Scan for the cell matching the given text and deliver its [x, y] coordinate at center. 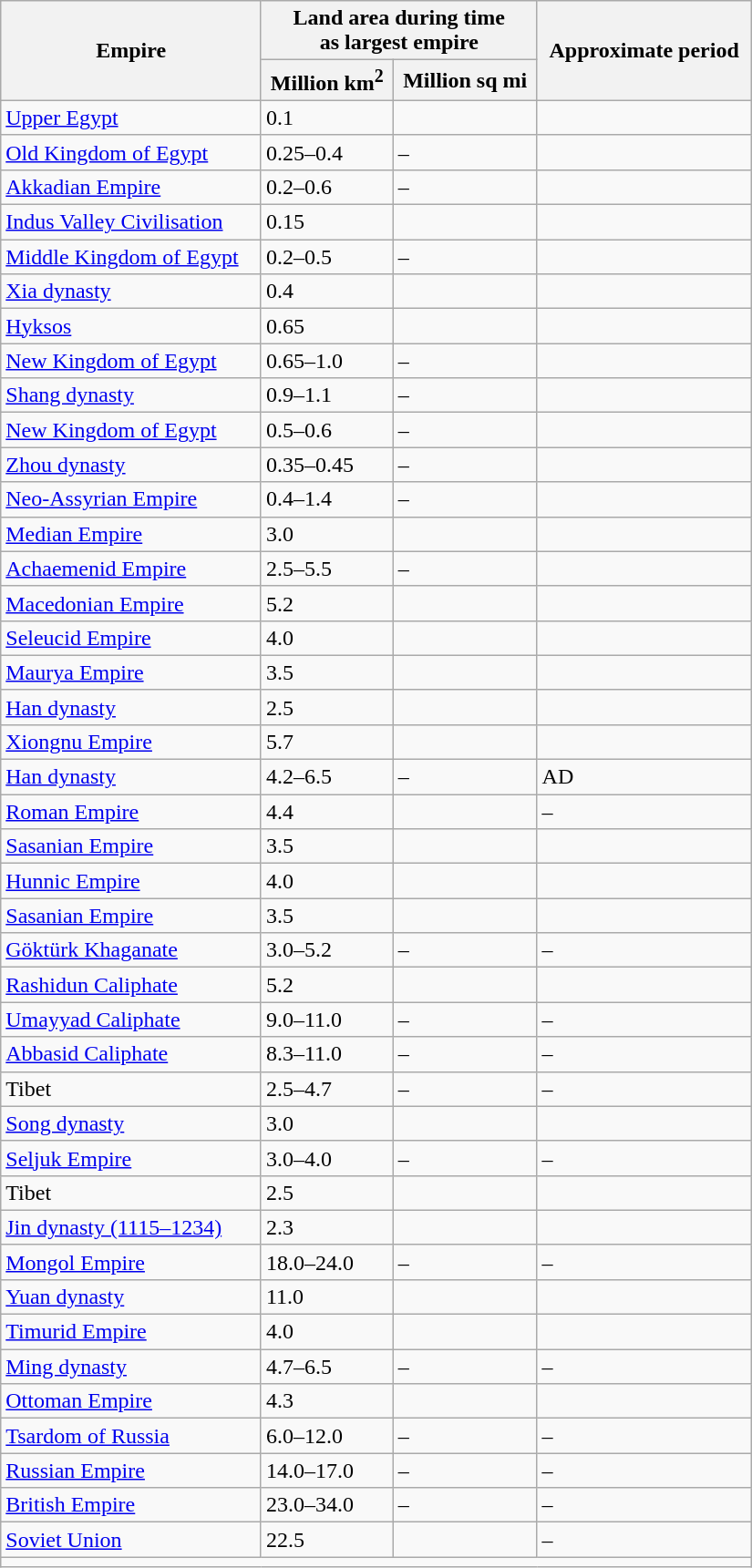
Median Empire [131, 534]
Göktürk Khaganate [131, 950]
Achaemenid Empire [131, 569]
0.4 [326, 292]
Akkadian Empire [131, 187]
6.0–12.0 [326, 1436]
Empire [131, 51]
Jin dynasty (1115–1234) [131, 1227]
British Empire [131, 1505]
4.7–6.5 [326, 1367]
Approximate period [644, 51]
0.35–0.45 [326, 465]
5.7 [326, 742]
4.3 [326, 1401]
4.4 [326, 812]
0.4–1.4 [326, 499]
0.65–1.0 [326, 361]
0.15 [326, 222]
Mongol Empire [131, 1262]
0.65 [326, 326]
2.5–5.5 [326, 569]
Russian Empire [131, 1471]
14.0–17.0 [326, 1471]
4.2–6.5 [326, 777]
0.1 [326, 118]
18.0–24.0 [326, 1262]
Ming dynasty [131, 1367]
Million sq mi [465, 80]
0.2–0.6 [326, 187]
Land area during timeas largest empire [399, 31]
3.0–5.2 [326, 950]
0.9–1.1 [326, 395]
Middle Kingdom of Egypt [131, 257]
Macedonian Empire [131, 603]
Umayyad Caliphate [131, 1020]
Xia dynasty [131, 292]
23.0–34.0 [326, 1505]
Xiongnu Empire [131, 742]
Seleucid Empire [131, 638]
Tsardom of Russia [131, 1436]
0.5–0.6 [326, 430]
22.5 [326, 1540]
Soviet Union [131, 1540]
0.25–0.4 [326, 152]
Million km2 [326, 80]
8.3–11.0 [326, 1054]
Upper Egypt [131, 118]
9.0–11.0 [326, 1020]
0.2–0.5 [326, 257]
Zhou dynasty [131, 465]
Seljuk Empire [131, 1158]
Abbasid Caliphate [131, 1054]
Neo-Assyrian Empire [131, 499]
Maurya Empire [131, 672]
Shang dynasty [131, 395]
2.3 [326, 1227]
11.0 [326, 1296]
Ottoman Empire [131, 1401]
AD [644, 777]
Old Kingdom of Egypt [131, 152]
3.0–4.0 [326, 1158]
Indus Valley Civilisation [131, 222]
2.5–4.7 [326, 1089]
Hyksos [131, 326]
Song dynasty [131, 1123]
Yuan dynasty [131, 1296]
Hunnic Empire [131, 881]
Rashidun Caliphate [131, 985]
Timurid Empire [131, 1332]
Roman Empire [131, 812]
